Output the [X, Y] coordinate of the center of the cell containing the given text.  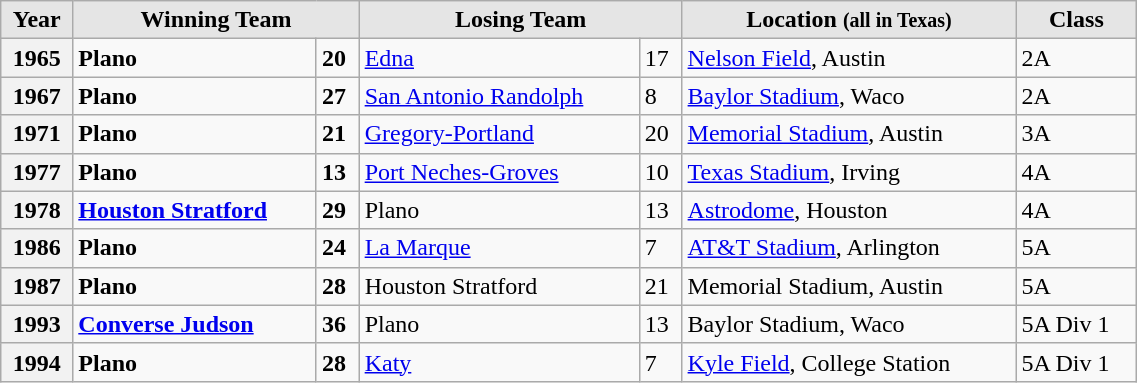
Location (all in Texas) [849, 20]
8 [660, 96]
27 [338, 96]
3A [1076, 134]
Class [1076, 20]
Nelson Field, Austin [849, 58]
Edna [499, 58]
La Marque [499, 248]
Katy [499, 362]
17 [660, 58]
Winning Team [216, 20]
1993 [37, 324]
1994 [37, 362]
Year [37, 20]
1977 [37, 172]
Texas Stadium, Irving [849, 172]
24 [338, 248]
Kyle Field, College Station [849, 362]
10 [660, 172]
29 [338, 210]
1987 [37, 286]
1971 [37, 134]
Losing Team [520, 20]
Converse Judson [195, 324]
1965 [37, 58]
Astrodome, Houston [849, 210]
AT&T Stadium, Arlington [849, 248]
1978 [37, 210]
Gregory-Portland [499, 134]
36 [338, 324]
1967 [37, 96]
1986 [37, 248]
Port Neches-Groves [499, 172]
San Antonio Randolph [499, 96]
